Scan for the cell matching the given text and deliver its [x, y] coordinate at center. 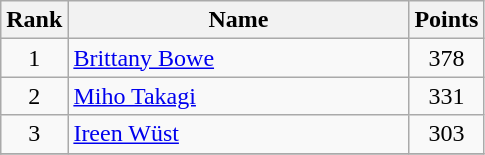
331 [446, 96]
2 [34, 96]
Brittany Bowe [238, 58]
Ireen Wüst [238, 134]
Rank [34, 20]
Name [238, 20]
303 [446, 134]
3 [34, 134]
378 [446, 58]
Points [446, 20]
Miho Takagi [238, 96]
1 [34, 58]
